Capture the cell that displays the provided text and extract its (x, y) central coordinate. 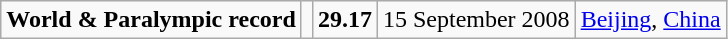
29.17 (344, 20)
15 September 2008 (476, 20)
World & Paralympic record (152, 20)
Beijing, China (650, 20)
